From the cell containing the given text, extract its center point as [x, y] coordinate. 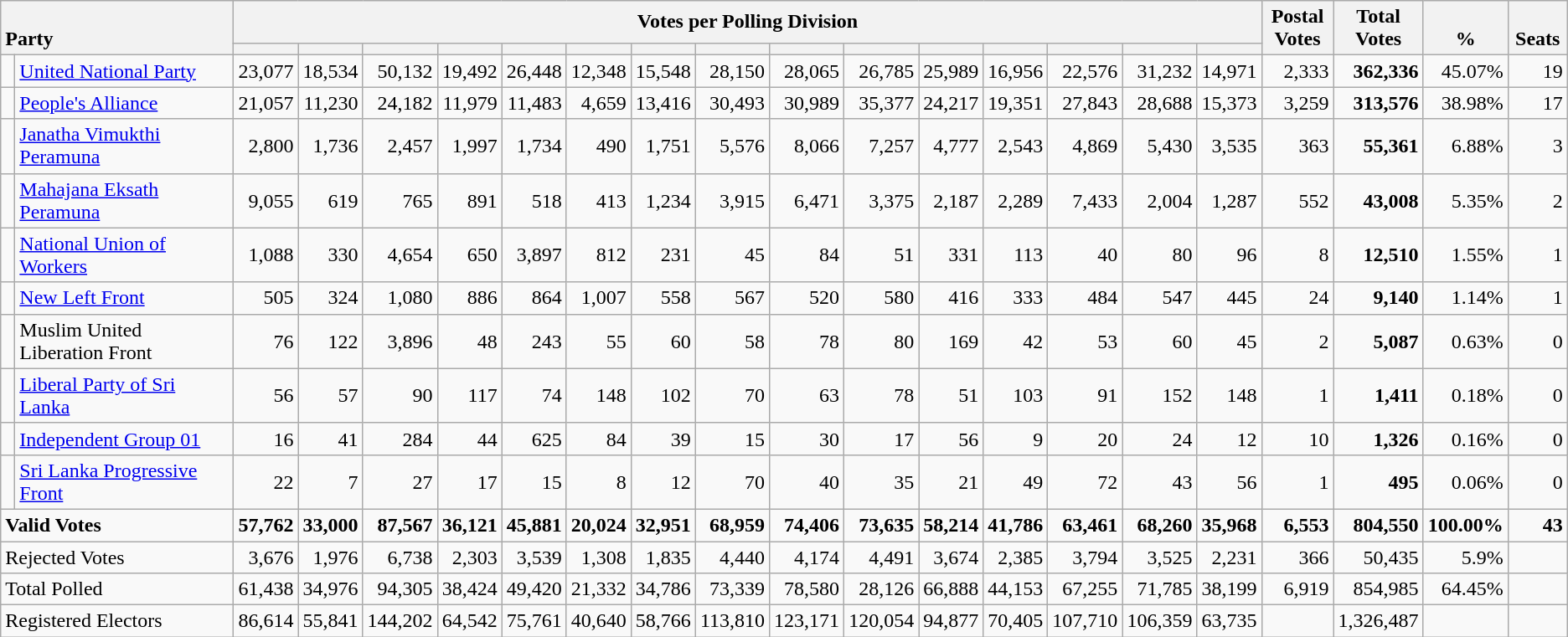
518 [534, 201]
7 [330, 482]
1,326 [1379, 439]
57 [330, 395]
331 [952, 254]
16 [266, 439]
330 [330, 254]
68,959 [732, 525]
24,182 [400, 103]
113 [1015, 254]
123,171 [807, 621]
16,956 [1015, 71]
1,734 [534, 146]
243 [534, 342]
49 [1015, 482]
28,126 [881, 589]
87,567 [400, 525]
25,989 [952, 71]
12,510 [1379, 254]
4,869 [1086, 146]
32,951 [663, 525]
1,997 [469, 146]
804,550 [1379, 525]
0.63% [1466, 342]
5.35% [1466, 201]
National Union of Workers [124, 254]
34,786 [663, 589]
0.18% [1466, 395]
7,433 [1086, 201]
113,810 [732, 621]
152 [1159, 395]
58 [732, 342]
35,968 [1230, 525]
1,411 [1379, 395]
Janatha Vimukthi Peramuna [124, 146]
23,077 [266, 71]
2,231 [1230, 557]
2,543 [1015, 146]
50,435 [1379, 557]
66,888 [952, 589]
3,375 [881, 201]
Votes per Polling Division [747, 22]
10 [1297, 439]
2,800 [266, 146]
3,896 [400, 342]
14,971 [1230, 71]
3,259 [1297, 103]
55,841 [330, 621]
103 [1015, 395]
1,326,487 [1379, 621]
44 [469, 439]
9,140 [1379, 298]
57,762 [266, 525]
1,835 [663, 557]
31,232 [1159, 71]
41 [330, 439]
United National Party [124, 71]
86,614 [266, 621]
1,234 [663, 201]
19,492 [469, 71]
625 [534, 439]
21,332 [598, 589]
Total Votes [1379, 28]
64.45% [1466, 589]
490 [598, 146]
49,420 [534, 589]
505 [266, 298]
41,786 [1015, 525]
75,761 [534, 621]
107,710 [1086, 621]
6.88% [1466, 146]
26,785 [881, 71]
4,654 [400, 254]
Valid Votes [117, 525]
39 [663, 439]
3,525 [1159, 557]
6,471 [807, 201]
100.00% [1466, 525]
313,576 [1379, 103]
27 [400, 482]
34,976 [330, 589]
333 [1015, 298]
90 [400, 395]
765 [400, 201]
67,255 [1086, 589]
4,174 [807, 557]
891 [469, 201]
PostalVotes [1297, 28]
552 [1297, 201]
2,457 [400, 146]
New Left Front [124, 298]
416 [952, 298]
1.55% [1466, 254]
43,008 [1379, 201]
22,576 [1086, 71]
9 [1015, 439]
2,333 [1297, 71]
91 [1086, 395]
619 [330, 201]
520 [807, 298]
567 [732, 298]
1,080 [400, 298]
30,989 [807, 103]
64,542 [469, 621]
231 [663, 254]
58,214 [952, 525]
11,230 [330, 103]
484 [1086, 298]
55,361 [1379, 146]
580 [881, 298]
324 [330, 298]
35,377 [881, 103]
3,535 [1230, 146]
8,066 [807, 146]
72 [1086, 482]
21 [952, 482]
22 [266, 482]
38.98% [1466, 103]
30,493 [732, 103]
3,915 [732, 201]
33,000 [330, 525]
Liberal Party of Sri Lanka [124, 395]
Rejected Votes [117, 557]
2,385 [1015, 557]
547 [1159, 298]
Independent Group 01 [124, 439]
1,976 [330, 557]
76 [266, 342]
12,348 [598, 71]
27,843 [1086, 103]
1,088 [266, 254]
94,877 [952, 621]
63,461 [1086, 525]
28,065 [807, 71]
6,738 [400, 557]
413 [598, 201]
40,640 [598, 621]
58,766 [663, 621]
53 [1086, 342]
Party [117, 28]
0.06% [1466, 482]
21,057 [266, 103]
120,054 [881, 621]
5,430 [1159, 146]
2,187 [952, 201]
68,260 [1159, 525]
28,150 [732, 71]
18,534 [330, 71]
48 [469, 342]
Registered Electors [117, 621]
106,359 [1159, 621]
4,777 [952, 146]
19,351 [1015, 103]
Mahajana Eksath Peramuna [124, 201]
886 [469, 298]
Total Polled [117, 589]
Seats [1538, 28]
74,406 [807, 525]
0.16% [1466, 439]
96 [1230, 254]
1,287 [1230, 201]
3,897 [534, 254]
20 [1086, 439]
169 [952, 342]
50,132 [400, 71]
7,257 [881, 146]
38,199 [1230, 589]
4,659 [598, 103]
9,055 [266, 201]
117 [469, 395]
5,576 [732, 146]
445 [1230, 298]
% [1466, 28]
36,121 [469, 525]
Sri Lanka Progressive Front [124, 482]
3,674 [952, 557]
44,153 [1015, 589]
55 [598, 342]
4,440 [732, 557]
122 [330, 342]
28,688 [1159, 103]
1,751 [663, 146]
13,416 [663, 103]
1.14% [1466, 298]
70,405 [1015, 621]
2,303 [469, 557]
35 [881, 482]
854,985 [1379, 589]
15,548 [663, 71]
People's Alliance [124, 103]
94,305 [400, 589]
3,676 [266, 557]
2,289 [1015, 201]
38,424 [469, 589]
650 [469, 254]
864 [534, 298]
5,087 [1379, 342]
6,919 [1297, 589]
5.9% [1466, 557]
2,004 [1159, 201]
362,336 [1379, 71]
812 [598, 254]
3,794 [1086, 557]
1,007 [598, 298]
495 [1379, 482]
63 [807, 395]
74 [534, 395]
15,373 [1230, 103]
63,735 [1230, 621]
71,785 [1159, 589]
144,202 [400, 621]
Muslim United Liberation Front [124, 342]
26,448 [534, 71]
19 [1538, 71]
45.07% [1466, 71]
11,979 [469, 103]
78,580 [807, 589]
30 [807, 439]
3 [1538, 146]
1,308 [598, 557]
102 [663, 395]
363 [1297, 146]
4,491 [881, 557]
11,483 [534, 103]
42 [1015, 342]
1,736 [330, 146]
6,553 [1297, 525]
366 [1297, 557]
73,635 [881, 525]
61,438 [266, 589]
558 [663, 298]
3,539 [534, 557]
73,339 [732, 589]
284 [400, 439]
24,217 [952, 103]
45,881 [534, 525]
20,024 [598, 525]
